Detect which cell encompasses the target text, then output its (X, Y) center coordinate. 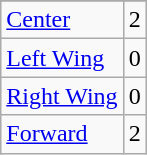
Center (62, 20)
Forward (62, 134)
Right Wing (62, 96)
Left Wing (62, 58)
